Provide the (X, Y) coordinate of the cell's center where the given text is located.  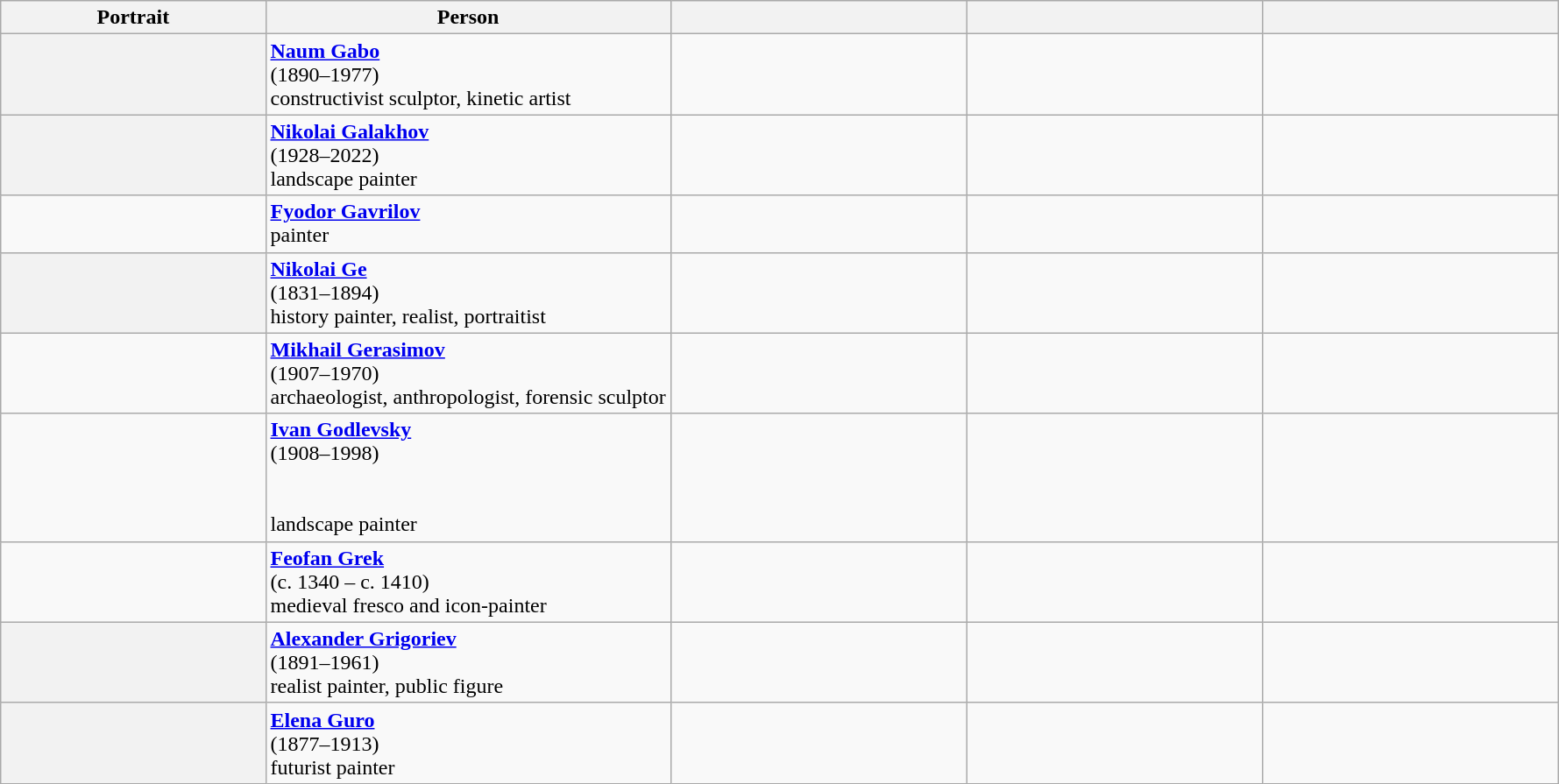
Ivan Godlevsky (1908–1998)landscape painter (468, 477)
Mikhail Gerasimov(1907–1970)archaeologist, anthropologist, forensic sculptor (468, 373)
Nikolai Galakhov(1928–2022)landscape painter (468, 155)
Elena Guro(1877–1913)futurist painter (468, 743)
Fyodor Gavrilovpainter (468, 224)
Feofan Grek(c. 1340 – c. 1410)medieval fresco and icon-painter (468, 582)
Person (468, 18)
Naum Gabo(1890–1977)constructivist sculptor, kinetic artist (468, 74)
Alexander Grigoriev(1891–1961)realist painter, public figure (468, 662)
Nikolai Ge(1831–1894)history painter, realist, portraitist (468, 293)
Portrait (133, 18)
